Detect which cell encompasses the target text, then output its [X, Y] center coordinate. 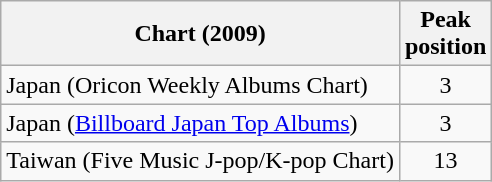
Peakposition [445, 34]
Japan (Oricon Weekly Albums Chart) [200, 85]
Taiwan (Five Music J-pop/K-pop Chart) [200, 161]
13 [445, 161]
Japan (Billboard Japan Top Albums) [200, 123]
Chart (2009) [200, 34]
